Return [X, Y] of the center of cell containing provided text 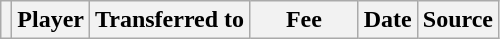
Date [388, 20]
Player [51, 20]
Transferred to [170, 20]
Source [458, 20]
Fee [304, 20]
